Output the (x, y) coordinate of the center of the cell containing the given text.  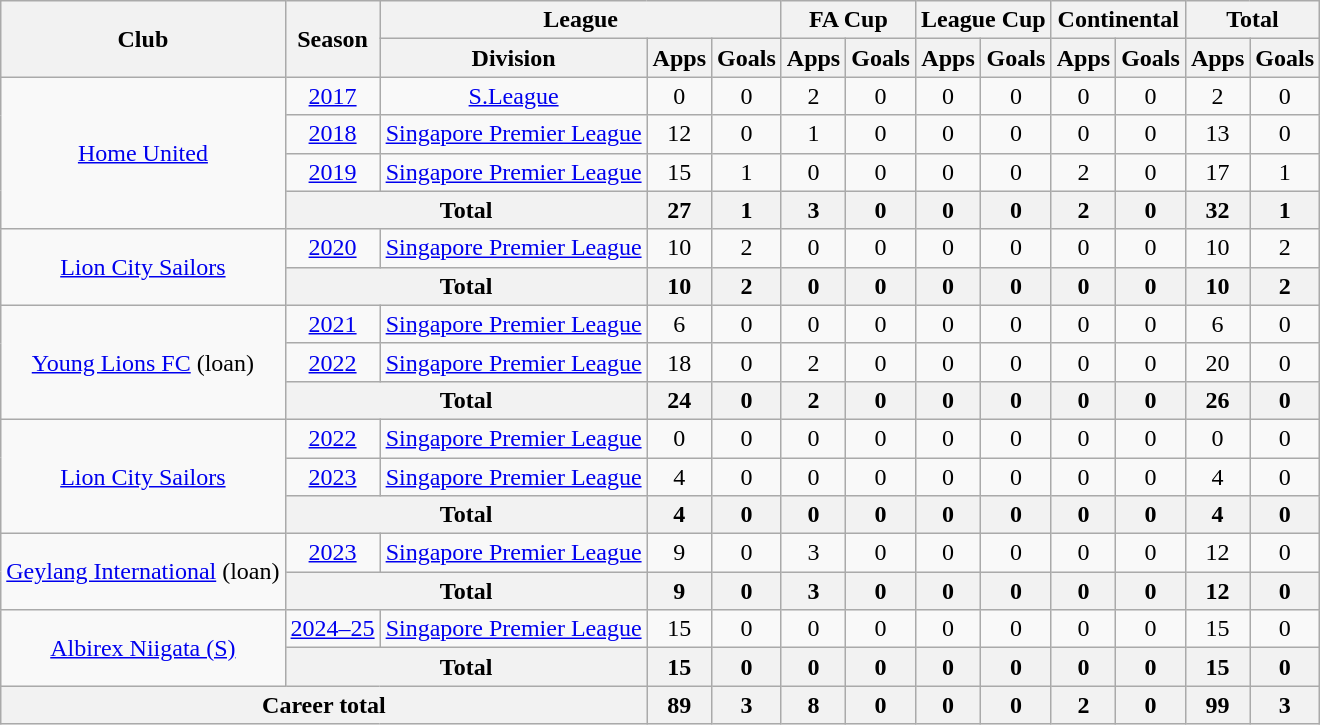
13 (1217, 134)
8 (813, 705)
99 (1217, 705)
2021 (332, 324)
Home United (143, 153)
20 (1217, 362)
League (580, 20)
26 (1217, 400)
Continental (1118, 20)
89 (679, 705)
32 (1217, 210)
27 (679, 210)
Young Lions FC (loan) (143, 362)
2018 (332, 134)
24 (679, 400)
18 (679, 362)
FA Cup (848, 20)
Career total (324, 705)
Division (514, 58)
Club (143, 39)
Season (332, 39)
2017 (332, 96)
Geylang International (loan) (143, 572)
Albirex Niigata (S) (143, 648)
2019 (332, 172)
S.League (514, 96)
League Cup (983, 20)
2024–25 (332, 629)
17 (1217, 172)
2020 (332, 248)
